Pinpoint the cell where the given text exists, returning its (X, Y) midpoint coordinate. 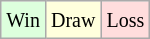
Win (24, 20)
Draw (72, 20)
Loss (126, 20)
